Scan for the cell matching the given text and deliver its (X, Y) coordinate at center. 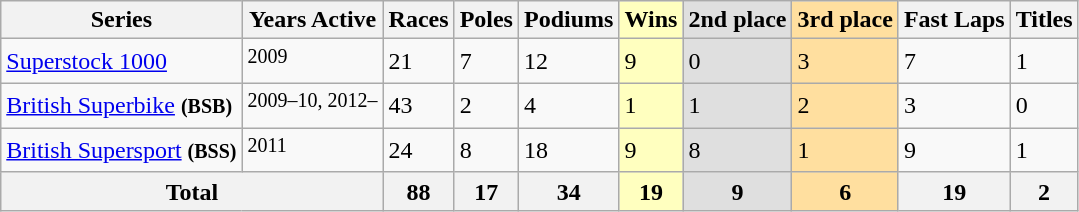
2009–10, 2012– (312, 106)
3rd place (845, 20)
43 (418, 106)
British Supersport (BSS) (122, 150)
34 (568, 191)
Wins (651, 20)
Races (418, 20)
21 (418, 62)
Years Active (312, 20)
18 (568, 150)
British Superbike (BSB) (122, 106)
4 (568, 106)
12 (568, 62)
2nd place (738, 20)
24 (418, 150)
Total (192, 191)
Titles (1044, 20)
Poles (486, 20)
88 (418, 191)
2009 (312, 62)
6 (845, 191)
Superstock 1000 (122, 62)
17 (486, 191)
Series (122, 20)
Podiums (568, 20)
Fast Laps (954, 20)
2011 (312, 150)
